Search for the cell housing the specified text and yield its [x, y] center coordinate. 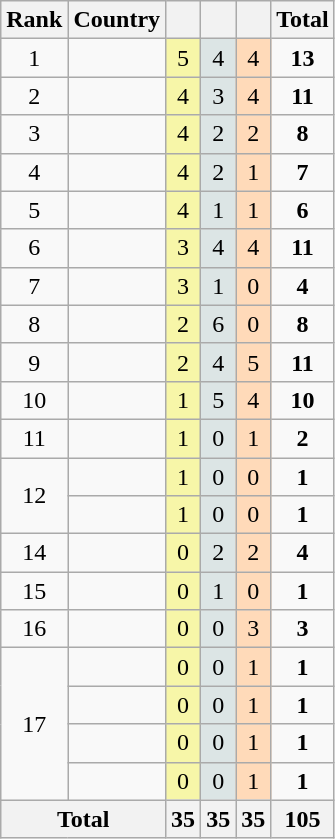
105 [303, 819]
14 [34, 553]
16 [34, 629]
15 [34, 591]
Country [117, 20]
12 [34, 496]
9 [34, 362]
Rank [34, 20]
17 [34, 724]
13 [303, 58]
